Scan for the cell matching the given text and deliver its (x, y) coordinate at center. 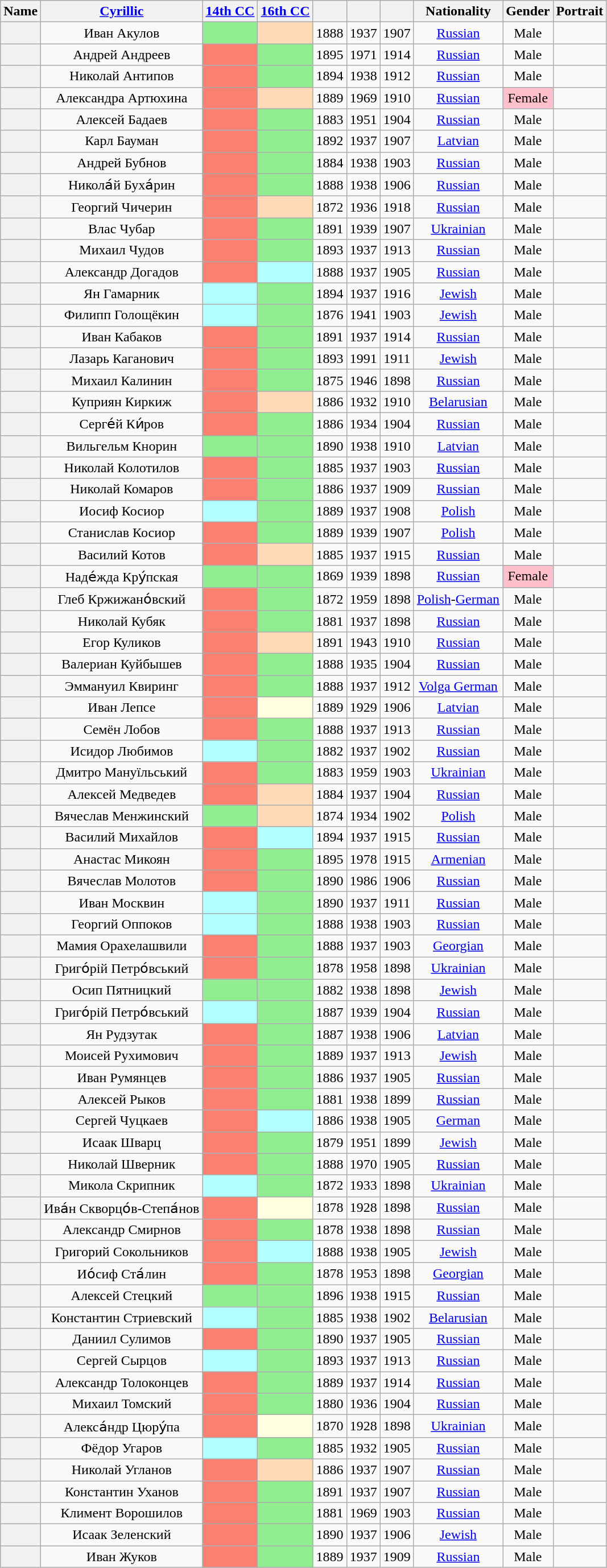
1876 (330, 315)
1933 (363, 1186)
Сергей Сырцов (122, 1361)
Александр Толоконцев (122, 1383)
Куприян Киркиж (122, 402)
Алексей Стецкий (122, 1295)
1875 (330, 380)
Дмитро Мануїльський (122, 773)
Александра Артюхина (122, 98)
1892 (330, 141)
Вильгельм Кнорин (122, 446)
1916 (397, 294)
German (458, 1121)
Иван Румянцев (122, 1078)
1929 (363, 708)
Polish-German (458, 599)
Nationality (458, 11)
Portrait (580, 11)
Ио́сиф Ста́лин (122, 1274)
1943 (363, 643)
1935 (363, 665)
Volga German (458, 686)
Ян Гамарник (122, 294)
1880 (330, 1404)
Николай Кубяк (122, 621)
Серге́й Ки́ров (122, 424)
Эммануил Квиринг (122, 686)
1986 (363, 881)
Иван Акулов (122, 33)
Климент Ворошилов (122, 1513)
Вячеслав Молотов (122, 881)
1879 (330, 1142)
Мамия Орахелашвили (122, 946)
Василий Михайлов (122, 837)
Исаак Зеленский (122, 1535)
Иван Лепсе (122, 708)
Семён Лобов (122, 729)
1869 (330, 576)
Александр Догадов (122, 272)
Николай Шверник (122, 1164)
Алексей Рыков (122, 1099)
Исаак Шварц (122, 1142)
Александр Смирнов (122, 1230)
1970 (363, 1164)
Василий Котов (122, 554)
1918 (397, 207)
Иван Москвин (122, 902)
Алексей Бадаев (122, 119)
Николай Колотилов (122, 468)
Gender (528, 11)
Георгий Чичерин (122, 207)
Cyrillic (122, 11)
1908 (397, 511)
Name (20, 11)
Влас Чубар (122, 229)
Алексей Медведев (122, 794)
Сергей Чуцкаев (122, 1121)
Георгий Оппоков (122, 924)
Михаил Калинин (122, 380)
Анастас Микоян (122, 859)
14th CC (230, 11)
Константин Стриевский (122, 1317)
Михаил Томский (122, 1404)
16th CC (286, 11)
1978 (363, 859)
Егор Куликов (122, 643)
1896 (330, 1295)
Карл Бауман (122, 141)
Иосиф Косиор (122, 511)
Микола Скрипник (122, 1186)
1874 (330, 816)
1991 (363, 358)
Филипп Голощёкин (122, 315)
Никола́й Буха́рин (122, 185)
Armenian (458, 859)
1953 (363, 1274)
Николай Угланов (122, 1470)
Михаил Чудов (122, 250)
1941 (363, 315)
Глеб Кржижано́вский (122, 599)
Моисей Рухимович (122, 1056)
Алекса́ндр Цюру́па (122, 1426)
Наде́жда Кру́пская (122, 576)
Константин Уханов (122, 1491)
1870 (330, 1426)
Иван Кабаков (122, 337)
Вячеслав Менжинский (122, 816)
Ян Рудзутак (122, 1034)
Григорий Сокольников (122, 1252)
1946 (363, 380)
Андрей Бубнов (122, 163)
Ива́н Скворцо́в-Степа́нов (122, 1208)
Станислав Косиор (122, 533)
Осип Пятницкий (122, 990)
1958 (363, 968)
Лазарь Каганович (122, 358)
Фёдор Угаров (122, 1448)
Андрей Андреев (122, 55)
Иван Жуков (122, 1557)
Николай Антипов (122, 76)
Николай Комаров (122, 489)
Исидор Любимов (122, 751)
Валериан Куйбышев (122, 665)
1971 (363, 55)
Даниил Сулимов (122, 1339)
